For the text-containing cell, return its midpoint in (x, y) coordinate format. 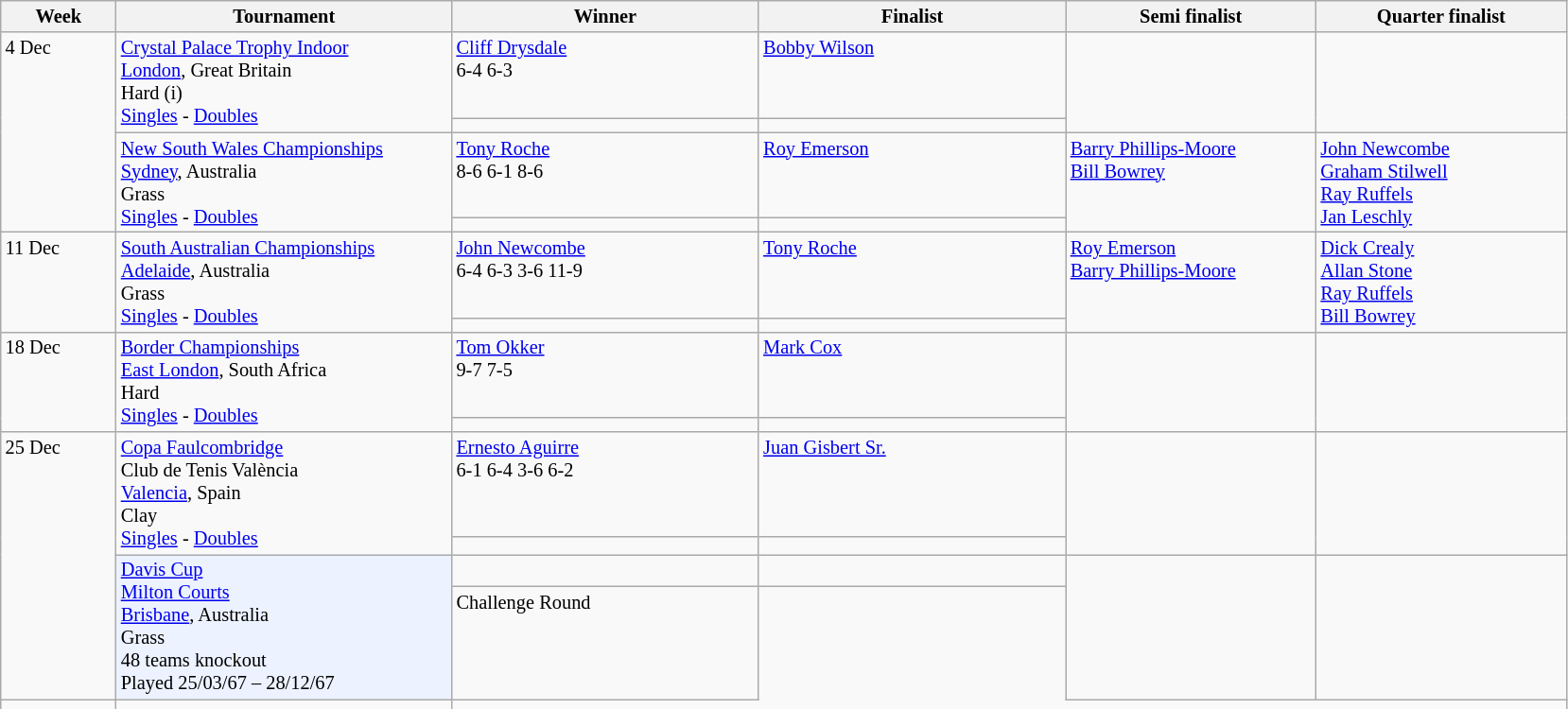
Week (59, 16)
Copa FaulcombridgeClub de Tenis ValènciaValencia, SpainClaySingles - Doubles (284, 493)
4 Dec (59, 132)
Quarter finalist (1441, 16)
Tony Roche (912, 274)
18 Dec (59, 382)
Winner (605, 16)
Finalist (912, 16)
Ernesto Aguirre6-1 6-4 3-6 6-2 (605, 484)
Semi finalist (1192, 16)
Roy Emerson (912, 175)
John Newcombe Graham Stilwell Ray Ruffels Jan Leschly (1441, 182)
New South Wales ChampionshipsSydney, AustraliaGrass Singles - Doubles (284, 182)
Border ChampionshipsEast London, South AfricaHard Singles - Doubles (284, 382)
Barry Phillips-Moore Bill Bowrey (1192, 182)
Mark Cox (912, 374)
Roy Emerson Barry Phillips-Moore (1192, 282)
Tournament (284, 16)
25 Dec (59, 565)
Cliff Drysdale6-4 6-3 (605, 75)
Bobby Wilson (912, 75)
Challenge Round (605, 643)
Dick Crealy Allan Stone Ray Ruffels Bill Bowrey (1441, 282)
Juan Gisbert Sr. (912, 484)
Tom Okker9-7 7-5 (605, 374)
Crystal Palace Trophy IndoorLondon, Great BritainHard (i) Singles - Doubles (284, 82)
Tony Roche8-6 6-1 8-6 (605, 175)
Davis CupMilton CourtsBrisbane, AustraliaGrass48 teams knockoutPlayed 25/03/67 – 28/12/67 (284, 627)
John Newcombe6-4 6-3 3-6 11-9 (605, 274)
11 Dec (59, 282)
South Australian ChampionshipsAdelaide, AustraliaGrass Singles - Doubles (284, 282)
